Output the (x, y) coordinate of the center of the cell containing the given text.  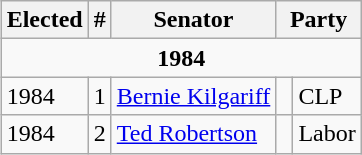
2 (100, 134)
Ted Robertson (194, 134)
Labor (327, 134)
Elected (44, 20)
Party (318, 20)
1 (100, 96)
CLP (327, 96)
# (100, 20)
Senator (194, 20)
Bernie Kilgariff (194, 96)
